Extract the [X, Y] coordinate from the center of the cell holding the provided text.  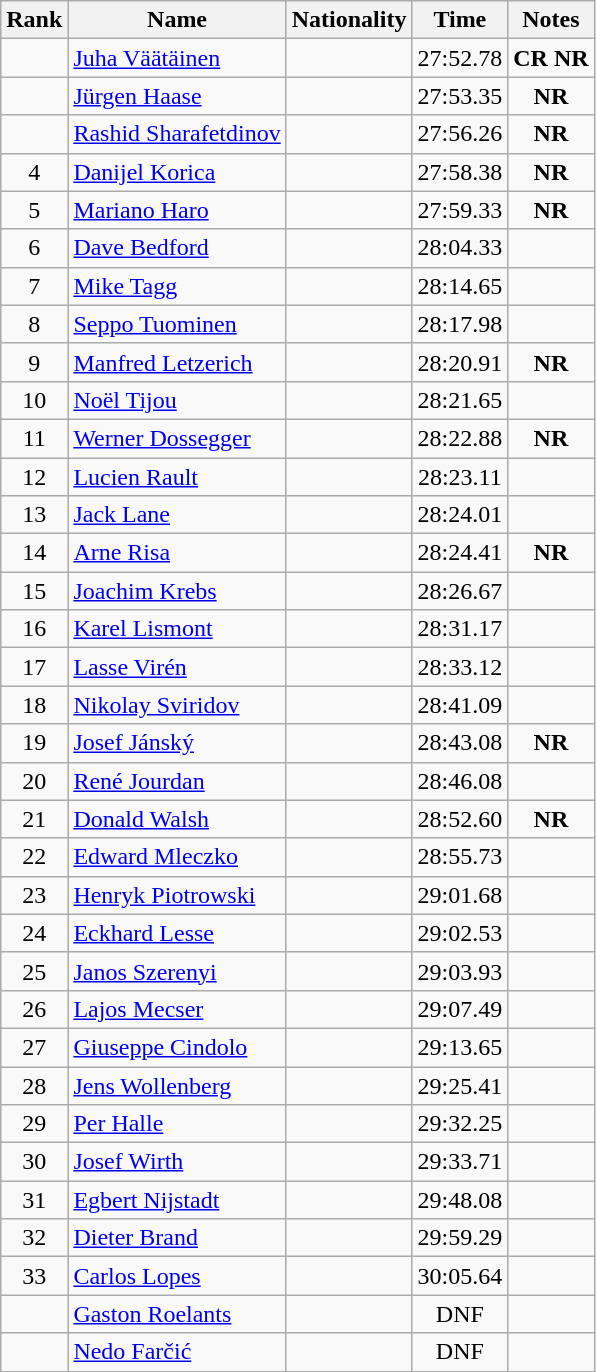
Danijel Korica [177, 172]
13 [34, 515]
Mariano Haro [177, 210]
Egbert Nijstadt [177, 1200]
Donald Walsh [177, 819]
30 [34, 1162]
28:33.12 [460, 667]
12 [34, 477]
Gaston Roelants [177, 1314]
Josef Jánský [177, 743]
20 [34, 781]
29 [34, 1124]
28:43.08 [460, 743]
Janos Szerenyi [177, 971]
Lucien Rault [177, 477]
Lajos Mecser [177, 1009]
29:32.25 [460, 1124]
19 [34, 743]
6 [34, 248]
28:26.67 [460, 591]
30:05.64 [460, 1276]
Lasse Virén [177, 667]
René Jourdan [177, 781]
29:13.65 [460, 1047]
28:24.41 [460, 553]
32 [34, 1238]
Mike Tagg [177, 286]
29:48.08 [460, 1200]
7 [34, 286]
21 [34, 819]
28:21.65 [460, 400]
27:53.35 [460, 96]
Eckhard Lesse [177, 933]
29:03.93 [460, 971]
26 [34, 1009]
28:52.60 [460, 819]
28:46.08 [460, 781]
Karel Lismont [177, 629]
Arne Risa [177, 553]
28:04.33 [460, 248]
18 [34, 705]
22 [34, 857]
28:31.17 [460, 629]
Juha Väätäinen [177, 58]
CR NR [551, 58]
Edward Mleczko [177, 857]
Jack Lane [177, 515]
5 [34, 210]
27:59.33 [460, 210]
Nedo Farčić [177, 1352]
14 [34, 553]
29:59.29 [460, 1238]
Per Halle [177, 1124]
16 [34, 629]
Dave Bedford [177, 248]
Joachim Krebs [177, 591]
Time [460, 20]
28 [34, 1085]
4 [34, 172]
Nationality [349, 20]
10 [34, 400]
29:25.41 [460, 1085]
8 [34, 324]
28:24.01 [460, 515]
25 [34, 971]
31 [34, 1200]
Jens Wollenberg [177, 1085]
28:20.91 [460, 362]
9 [34, 362]
27 [34, 1047]
Name [177, 20]
29:33.71 [460, 1162]
11 [34, 438]
Seppo Tuominen [177, 324]
29:01.68 [460, 895]
Nikolay Sviridov [177, 705]
Henryk Piotrowski [177, 895]
Josef Wirth [177, 1162]
Werner Dossegger [177, 438]
27:52.78 [460, 58]
33 [34, 1276]
Giuseppe Cindolo [177, 1047]
28:23.11 [460, 477]
Carlos Lopes [177, 1276]
28:14.65 [460, 286]
28:22.88 [460, 438]
29:02.53 [460, 933]
Jürgen Haase [177, 96]
Rashid Sharafetdinov [177, 134]
Noël Tijou [177, 400]
24 [34, 933]
17 [34, 667]
28:41.09 [460, 705]
Dieter Brand [177, 1238]
Manfred Letzerich [177, 362]
Rank [34, 20]
15 [34, 591]
27:56.26 [460, 134]
Notes [551, 20]
29:07.49 [460, 1009]
23 [34, 895]
28:17.98 [460, 324]
28:55.73 [460, 857]
27:58.38 [460, 172]
